Return the [x, y] coordinate for the center point of the cell that contains the specified text.  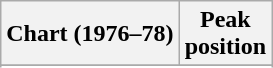
Chart (1976–78) [90, 34]
Peakposition [225, 34]
